For the text-containing cell, return its midpoint in (x, y) coordinate format. 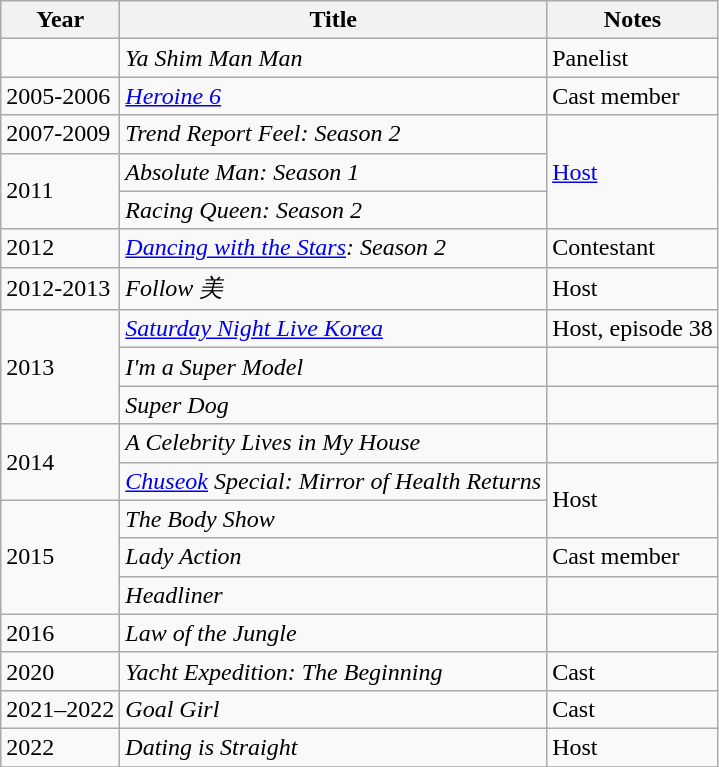
Racing Queen: Season 2 (334, 210)
Panelist (633, 58)
2020 (60, 671)
2016 (60, 633)
2007-2009 (60, 134)
Notes (633, 20)
Goal Girl (334, 709)
2014 (60, 462)
Super Dog (334, 405)
I'm a Super Model (334, 367)
A Celebrity Lives in My House (334, 443)
Saturday Night Live Korea (334, 329)
2012 (60, 248)
Title (334, 20)
2013 (60, 367)
Lady Action (334, 557)
Headliner (334, 595)
Contestant (633, 248)
Dating is Straight (334, 747)
Ya Shim Man Man (334, 58)
The Body Show (334, 519)
2011 (60, 191)
Trend Report Feel: Season 2 (334, 134)
2015 (60, 557)
Law of the Jungle (334, 633)
Yacht Expedition: The Beginning (334, 671)
Dancing with the Stars: Season 2 (334, 248)
2012-2013 (60, 288)
2005-2006 (60, 96)
Chuseok Special: Mirror of Health Returns (334, 481)
Heroine 6 (334, 96)
Absolute Man: Season 1 (334, 172)
Host, episode 38 (633, 329)
2021–2022 (60, 709)
Year (60, 20)
Follow 美 (334, 288)
2022 (60, 747)
